Identify which cell holds the provided text, then report its [x, y] central coordinate. 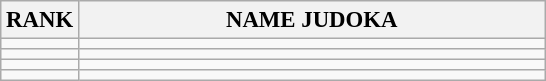
RANK [40, 20]
NAME JUDOKA [312, 20]
